Find where the given text appears and provide that cell's center as [x, y] coordinate. 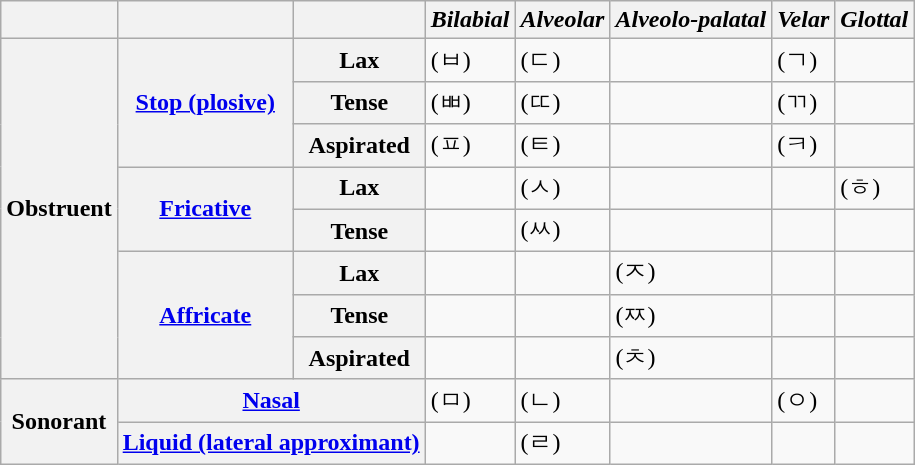
(ㄸ) [562, 102]
(ㅁ) [470, 400]
(ㅋ) [804, 146]
Affricate [205, 316]
Obstruent [59, 209]
(ㅊ) [691, 358]
Nasal [271, 400]
Alveolar [562, 20]
(ㅅ) [562, 188]
(ㅌ) [562, 146]
Bilabial [470, 20]
Alveolo-palatal [691, 20]
(ㄹ) [562, 444]
(ㅈ) [691, 274]
Stop (plosive) [205, 103]
Velar [804, 20]
(ㄲ) [804, 102]
(ㅃ) [470, 102]
(ㅉ) [691, 316]
(ㅎ) [874, 188]
(ㄷ) [562, 60]
(ㅂ) [470, 60]
(ㅇ) [804, 400]
Glottal [874, 20]
(ㅍ) [470, 146]
Liquid (lateral approximant) [271, 444]
(ㄴ) [562, 400]
(ㄱ) [804, 60]
Sonorant [59, 422]
(ㅆ) [562, 230]
Fricative [205, 208]
